Search for the cell housing the specified text and yield its [x, y] center coordinate. 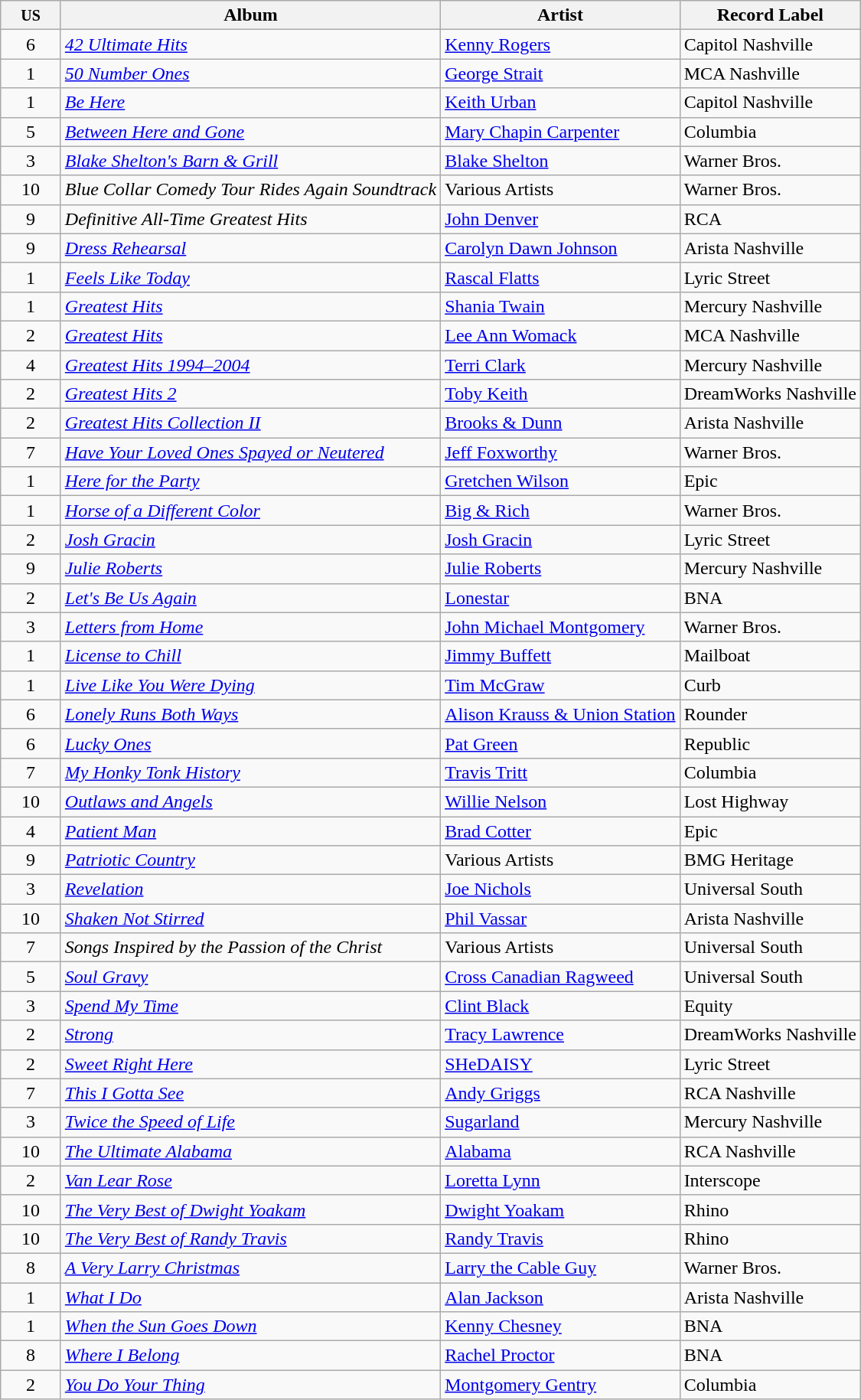
Greatest Hits Collection II [250, 423]
My Honky Tonk History [250, 772]
Songs Inspired by the Passion of the Christ [250, 948]
Gretchen Wilson [560, 481]
What I Do [250, 1297]
George Strait [560, 73]
Letters from Home [250, 627]
Album [250, 15]
Republic [770, 743]
Mailboat [770, 656]
Dwight Yoakam [560, 1209]
Rachel Proctor [560, 1356]
Lonely Runs Both Ways [250, 714]
Lee Ann Womack [560, 335]
RCA [770, 219]
Pat Green [560, 743]
Alabama [560, 1151]
Randy Travis [560, 1238]
Lonestar [560, 598]
License to Chill [250, 656]
Curb [770, 685]
Blake Shelton's Barn & Grill [250, 161]
Where I Belong [250, 1356]
When the Sun Goes Down [250, 1327]
Jimmy Buffett [560, 656]
Travis Tritt [560, 772]
42 Ultimate Hits [250, 44]
Alison Krauss & Union Station [560, 714]
Interscope [770, 1180]
Willie Nelson [560, 801]
Brooks & Dunn [560, 423]
Between Here and Gone [250, 132]
Feels Like Today [250, 277]
John Denver [560, 219]
Artist [560, 15]
A Very Larry Christmas [250, 1268]
You Do Your Thing [250, 1385]
Big & Rich [560, 511]
Twice the Speed of Life [250, 1122]
Record Label [770, 15]
Patient Man [250, 831]
Strong [250, 1035]
Soul Gravy [250, 977]
BMG Heritage [770, 860]
Jeff Foxworthy [560, 452]
Outlaws and Angels [250, 801]
Patriotic Country [250, 860]
This I Gotta See [250, 1093]
Tim McGraw [560, 685]
Joe Nichols [560, 889]
Alan Jackson [560, 1297]
Kenny Rogers [560, 44]
Larry the Cable Guy [560, 1268]
Carolyn Dawn Johnson [560, 248]
Mary Chapin Carpenter [560, 132]
Lucky Ones [250, 743]
John Michael Montgomery [560, 627]
Clint Black [560, 1006]
Dress Rehearsal [250, 248]
Montgomery Gentry [560, 1385]
Shania Twain [560, 306]
Sugarland [560, 1122]
Kenny Chesney [560, 1327]
Blake Shelton [560, 161]
US [31, 15]
Van Lear Rose [250, 1180]
Here for the Party [250, 481]
The Ultimate Alabama [250, 1151]
Definitive All-Time Greatest Hits [250, 219]
Lost Highway [770, 801]
Sweet Right Here [250, 1064]
Shaken Not Stirred [250, 919]
Rascal Flatts [560, 277]
The Very Best of Dwight Yoakam [250, 1209]
Greatest Hits 2 [250, 394]
Horse of a Different Color [250, 511]
Tracy Lawrence [560, 1035]
Have Your Loved Ones Spayed or Neutered [250, 452]
Keith Urban [560, 103]
Revelation [250, 889]
The Very Best of Randy Travis [250, 1238]
Brad Cotter [560, 831]
Toby Keith [560, 394]
Equity [770, 1006]
Andy Griggs [560, 1093]
Terri Clark [560, 365]
Spend My Time [250, 1006]
50 Number Ones [250, 73]
Be Here [250, 103]
Cross Canadian Ragweed [560, 977]
Live Like You Were Dying [250, 685]
Loretta Lynn [560, 1180]
Phil Vassar [560, 919]
Rounder [770, 714]
Let's Be Us Again [250, 598]
Greatest Hits 1994–2004 [250, 365]
SHeDAISY [560, 1064]
Blue Collar Comedy Tour Rides Again Soundtrack [250, 190]
